Detect which cell encompasses the target text, then output its [X, Y] center coordinate. 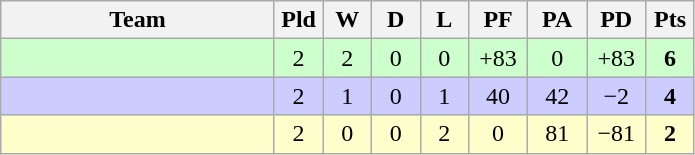
W [348, 20]
PA [558, 20]
42 [558, 96]
Team [138, 20]
PF [498, 20]
Pts [670, 20]
L [444, 20]
PD [616, 20]
−81 [616, 134]
81 [558, 134]
Pld [298, 20]
D [396, 20]
−2 [616, 96]
40 [498, 96]
4 [670, 96]
6 [670, 58]
